Identify which cell holds the provided text, then report its [x, y] central coordinate. 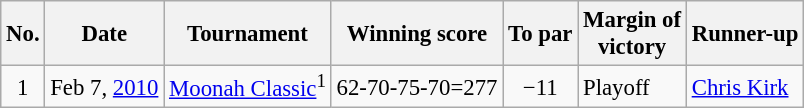
Runner-up [744, 34]
Margin ofvictory [632, 34]
Tournament [248, 34]
1 [23, 87]
Feb 7, 2010 [104, 87]
Winning score [417, 34]
−11 [540, 87]
Date [104, 34]
No. [23, 34]
Playoff [632, 87]
To par [540, 34]
Chris Kirk [744, 87]
Moonah Classic1 [248, 87]
62-70-75-70=277 [417, 87]
